For the text-containing cell, return its midpoint in [X, Y] coordinate format. 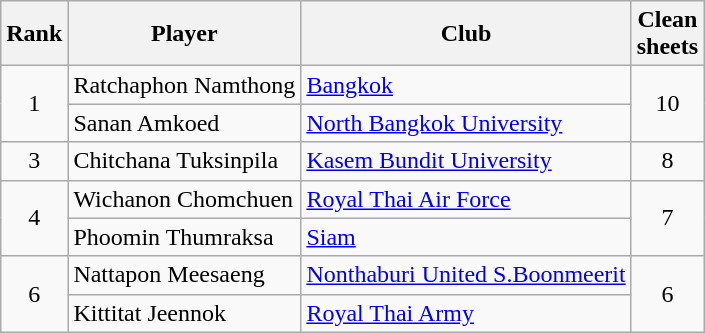
Siam [466, 237]
Kasem Bundit University [466, 161]
Sanan Amkoed [184, 123]
Kittitat Jeennok [184, 313]
Chitchana Tuksinpila [184, 161]
7 [667, 218]
10 [667, 104]
Player [184, 34]
Ratchaphon Namthong [184, 85]
Cleansheets [667, 34]
Nonthaburi United S.Boonmeerit [466, 275]
Royal Thai Army [466, 313]
Bangkok [466, 85]
Wichanon Chomchuen [184, 199]
Phoomin Thumraksa [184, 237]
8 [667, 161]
Rank [34, 34]
3 [34, 161]
Nattapon Meesaeng [184, 275]
Royal Thai Air Force [466, 199]
4 [34, 218]
1 [34, 104]
Club [466, 34]
North Bangkok University [466, 123]
